Pinpoint the cell where the given text exists, returning its [x, y] midpoint coordinate. 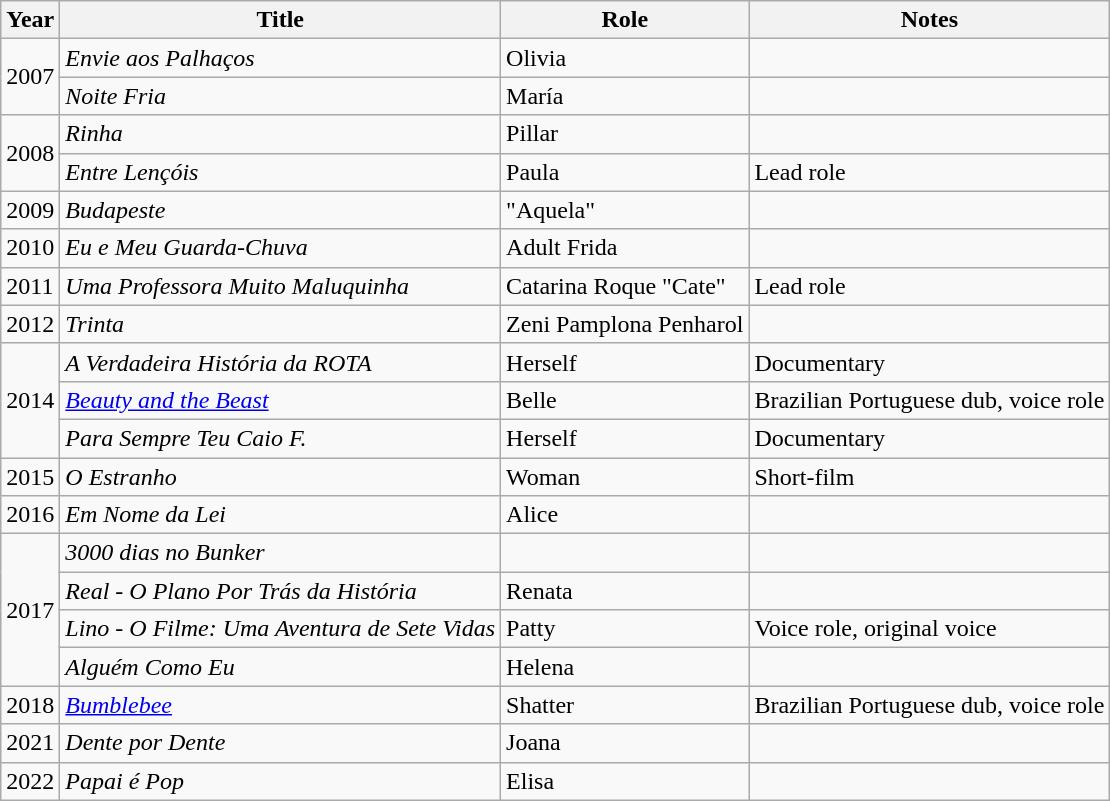
Role [625, 20]
Beauty and the Beast [280, 400]
Paula [625, 172]
Zeni Pamplona Penharol [625, 324]
Lino - O Filme: Uma Aventura de Sete Vidas [280, 629]
Alguém Como Eu [280, 667]
Notes [930, 20]
2014 [30, 400]
2015 [30, 477]
Uma Professora Muito Maluquinha [280, 286]
Title [280, 20]
Voice role, original voice [930, 629]
Eu e Meu Guarda-Chuva [280, 248]
Trinta [280, 324]
Renata [625, 591]
2011 [30, 286]
"Aquela" [625, 210]
Helena [625, 667]
Adult Frida [625, 248]
3000 dias no Bunker [280, 553]
Belle [625, 400]
Em Nome da Lei [280, 515]
Bumblebee [280, 705]
Noite Fria [280, 96]
2016 [30, 515]
2021 [30, 743]
2009 [30, 210]
2010 [30, 248]
2022 [30, 781]
Para Sempre Teu Caio F. [280, 438]
Joana [625, 743]
2012 [30, 324]
2007 [30, 77]
Real - O Plano Por Trás da História [280, 591]
Dente por Dente [280, 743]
Short-film [930, 477]
Alice [625, 515]
Catarina Roque "Cate" [625, 286]
Rinha [280, 134]
Entre Lençóis [280, 172]
2017 [30, 610]
Patty [625, 629]
Shatter [625, 705]
María [625, 96]
O Estranho [280, 477]
Budapeste [280, 210]
2008 [30, 153]
Year [30, 20]
Elisa [625, 781]
A Verdadeira História da ROTA [280, 362]
Pillar [625, 134]
Olivia [625, 58]
Papai é Pop [280, 781]
Woman [625, 477]
Envie aos Palhaços [280, 58]
2018 [30, 705]
